Extract the [X, Y] coordinate from the center of the cell holding the provided text.  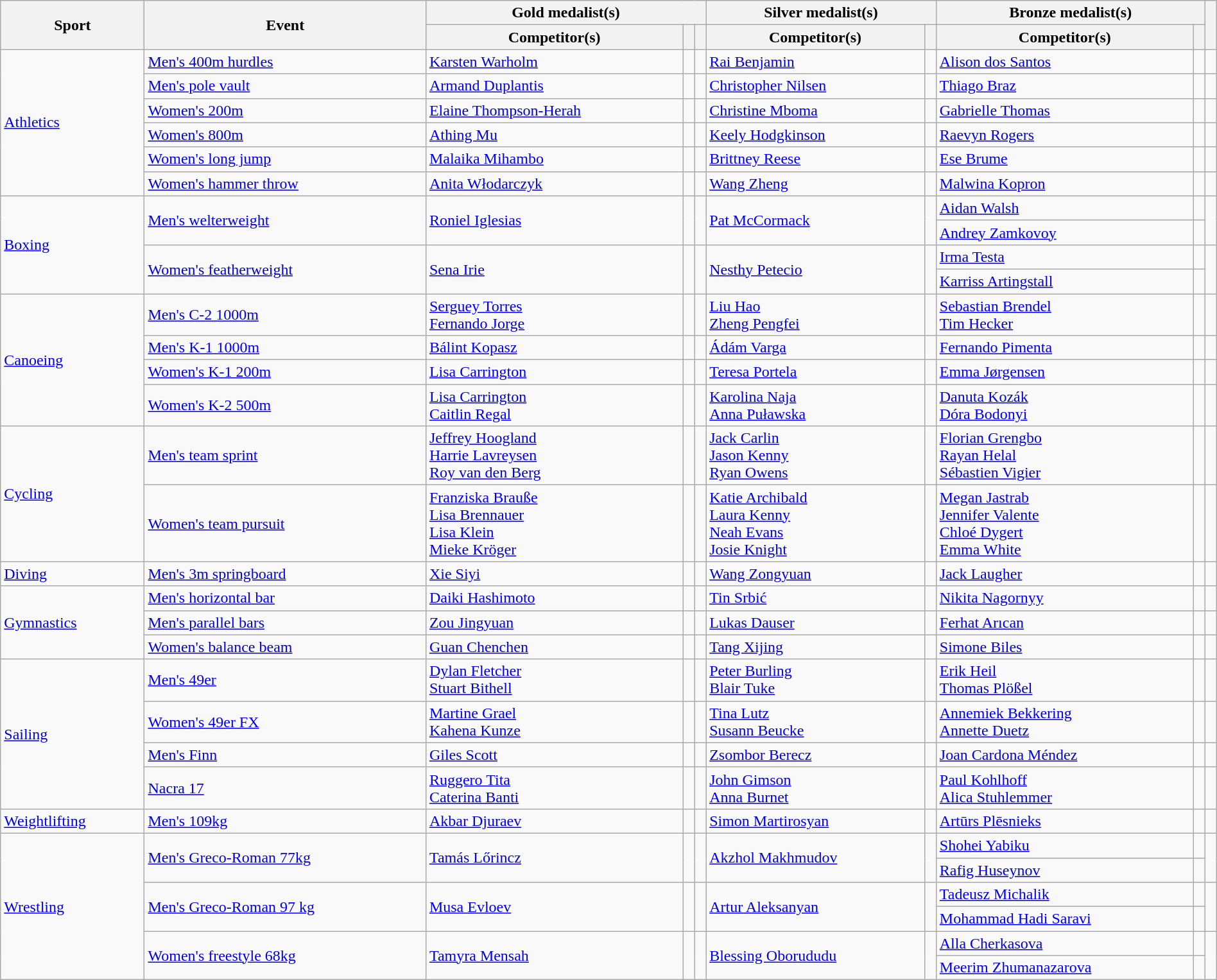
John Gimson Anna Burnet [815, 788]
Malwina Kopron [1064, 184]
Lisa CarringtonCaitlin Regal [554, 406]
Sailing [73, 734]
Ese Brume [1064, 159]
Men's Greco-Roman 77kg [285, 857]
Paul Kohlhoff Alica Stuhlemmer [1064, 788]
Women's long jump [285, 159]
Aidan Walsh [1064, 208]
Sport [73, 25]
Annemiek Bekkering Annette Duetz [1064, 721]
Artūrs Plēsnieks [1064, 821]
Ferhat Arıcan [1064, 623]
Brittney Reese [815, 159]
Katie ArchibaldLaura KennyNeah EvansJosie Knight [815, 524]
Jack Laugher [1064, 574]
Tin Srbić [815, 598]
Giles Scott [554, 755]
Men's C-2 1000m [285, 314]
Karriss Artingstall [1064, 281]
Daiki Hashimoto [554, 598]
Armand Duplantis [554, 86]
Lukas Dauser [815, 623]
Ruggero Tita Caterina Banti [554, 788]
Women's 800m [285, 135]
Keely Hodgkinson [815, 135]
Fernando Pimenta [1064, 348]
Akbar Djuraev [554, 821]
Lisa Carrington [554, 372]
Karolina NajaAnna Puławska [815, 406]
Jeffrey HooglandHarrie LavreysenRoy van den Berg [554, 456]
Gold medalist(s) [565, 13]
Shohei Yabiku [1064, 845]
Florian GrengboRayan HelalSébastien Vigier [1064, 456]
Joan Cardona Méndez [1064, 755]
Women's K-2 500m [285, 406]
Men's pole vault [285, 86]
Zou Jingyuan [554, 623]
Nesthy Petecio [815, 269]
Meerim Zhumanazarova [1064, 968]
Teresa Portela [815, 372]
Sebastian BrendelTim Hecker [1064, 314]
Dylan FletcherStuart Bithell [554, 680]
Silver medalist(s) [822, 13]
Women's hammer throw [285, 184]
Nikita Nagornyy [1064, 598]
Zsombor Berecz [815, 755]
Tamás Lőrincz [554, 857]
Wang Zongyuan [815, 574]
Tamyra Mensah [554, 956]
Bálint Kopasz [554, 348]
Diving [73, 574]
Karsten Warholm [554, 62]
Men's Finn [285, 755]
Roniel Iglesias [554, 220]
Serguey TorresFernando Jorge [554, 314]
Cycling [73, 494]
Gabrielle Thomas [1064, 110]
Jack CarlinJason KennyRyan Owens [815, 456]
Ádám Varga [815, 348]
Athletics [73, 123]
Men's Greco-Roman 97 kg [285, 907]
Alla Cherkasova [1064, 943]
Nacra 17 [285, 788]
Canoeing [73, 360]
Malaika Mihambo [554, 159]
Simone Biles [1064, 647]
Christopher Nilsen [815, 86]
Women's 200m [285, 110]
Liu HaoZheng Pengfei [815, 314]
Danuta KozákDóra Bodonyi [1064, 406]
Emma Jørgensen [1064, 372]
Peter BurlingBlair Tuke [815, 680]
Men's 3m springboard [285, 574]
Sena Irie [554, 269]
Elaine Thompson-Herah [554, 110]
Men's welterweight [285, 220]
Men's team sprint [285, 456]
Women's freestyle 68kg [285, 956]
Tina Lutz Susann Beucke [815, 721]
Tang Xijing [815, 647]
Akzhol Makhmudov [815, 857]
Women's balance beam [285, 647]
Gymnastics [73, 623]
Rafig Huseynov [1064, 870]
Musa Evloev [554, 907]
Men's K-1 1000m [285, 348]
Guan Chenchen [554, 647]
Anita Włodarczyk [554, 184]
Franziska BraußeLisa BrennauerLisa KleinMieke Kröger [554, 524]
Tadeusz Michalik [1064, 895]
Martine Grael Kahena Kunze [554, 721]
Event [285, 25]
Irma Testa [1064, 257]
Alison dos Santos [1064, 62]
Artur Aleksanyan [815, 907]
Athing Mu [554, 135]
Men's parallel bars [285, 623]
Women's team pursuit [285, 524]
Men's 49er [285, 680]
Xie Siyi [554, 574]
Christine Mboma [815, 110]
Wang Zheng [815, 184]
Megan JastrabJennifer ValenteChloé DygertEmma White [1064, 524]
Men's 400m hurdles [285, 62]
Boxing [73, 245]
Women's 49er FX [285, 721]
Men's 109kg [285, 821]
Weightlifting [73, 821]
Rai Benjamin [815, 62]
Men's horizontal bar [285, 598]
Andrey Zamkovoy [1064, 232]
Pat McCormack [815, 220]
Erik HeilThomas Plößel [1064, 680]
Bronze medalist(s) [1071, 13]
Blessing Oborududu [815, 956]
Women's featherweight [285, 269]
Thiago Braz [1064, 86]
Wrestling [73, 906]
Simon Martirosyan [815, 821]
Raevyn Rogers [1064, 135]
Mohammad Hadi Saravi [1064, 919]
Women's K-1 200m [285, 372]
